From the cell containing the given text, extract its center point as (x, y) coordinate. 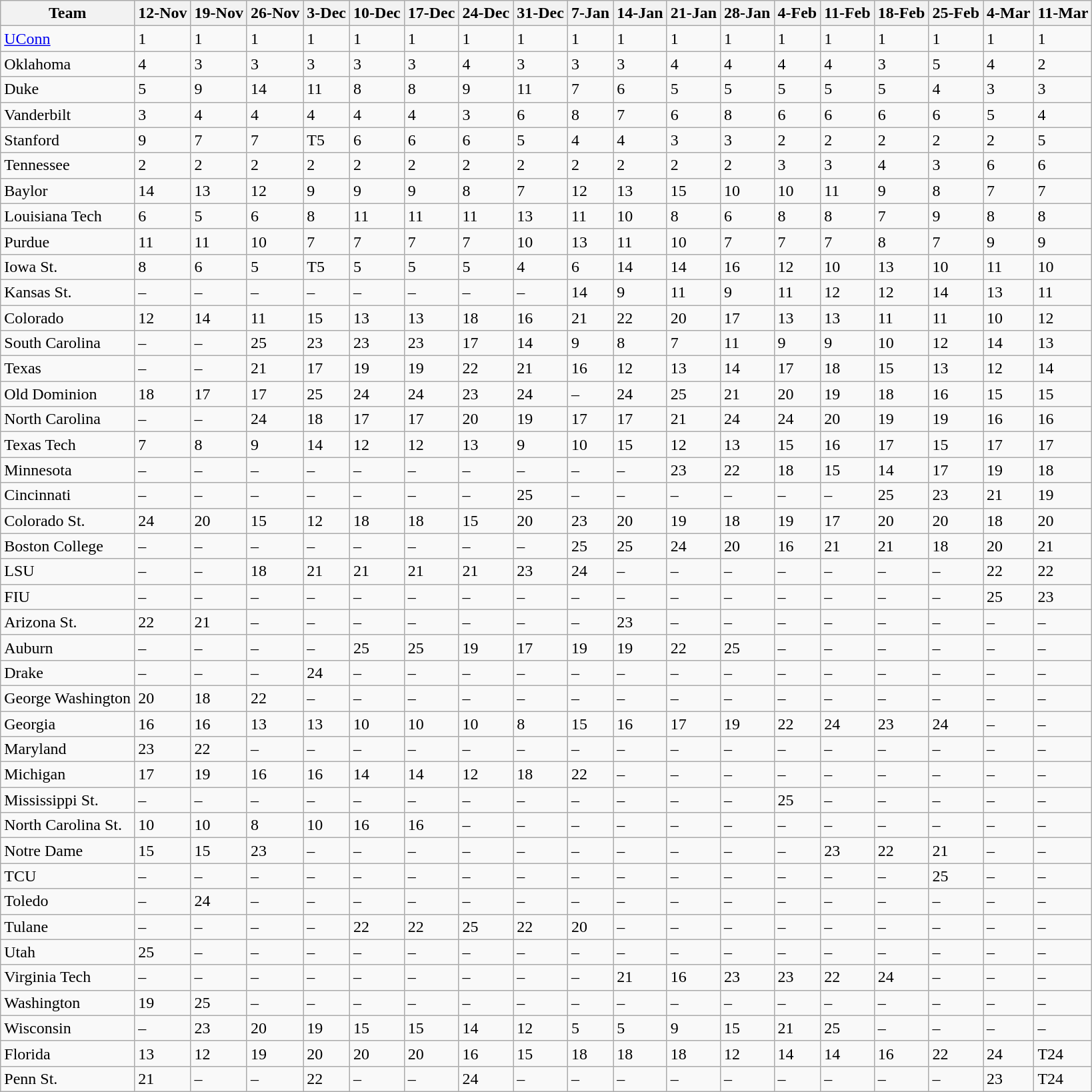
South Carolina (68, 343)
Colorado (68, 318)
Drake (68, 673)
Virginia Tech (68, 977)
Stanford (68, 140)
31-Dec (541, 13)
Florida (68, 1053)
LSU (68, 571)
Utah (68, 952)
Oklahoma (68, 64)
Notre Dame (68, 851)
4-Mar (1009, 13)
4-Feb (797, 13)
Colorado St. (68, 521)
Washington (68, 1003)
11-Feb (847, 13)
25-Feb (956, 13)
Arizona St. (68, 622)
Vanderbilt (68, 115)
Auburn (68, 647)
10-Dec (377, 13)
Team (68, 13)
Purdue (68, 241)
Texas Tech (68, 445)
18-Feb (901, 13)
Baylor (68, 191)
26-Nov (275, 13)
7-Jan (590, 13)
Michigan (68, 775)
TCU (68, 876)
FIU (68, 597)
Tulane (68, 927)
Penn St. (68, 1079)
Duke (68, 89)
24-Dec (486, 13)
Cincinnati (68, 495)
Maryland (68, 749)
Texas (68, 369)
Iowa St. (68, 267)
28-Jan (747, 13)
14-Jan (640, 13)
Kansas St. (68, 292)
North Carolina St. (68, 825)
Mississippi St. (68, 800)
UConn (68, 39)
3-Dec (327, 13)
Louisiana Tech (68, 216)
Wisconsin (68, 1028)
Tennessee (68, 165)
12-Nov (163, 13)
Georgia (68, 723)
Toledo (68, 901)
17-Dec (431, 13)
Minnesota (68, 470)
19-Nov (219, 13)
11-Mar (1063, 13)
George Washington (68, 698)
Old Dominion (68, 394)
Boston College (68, 546)
21-Jan (693, 13)
North Carolina (68, 419)
